Output the [x, y] coordinate of the center of the cell containing the given text.  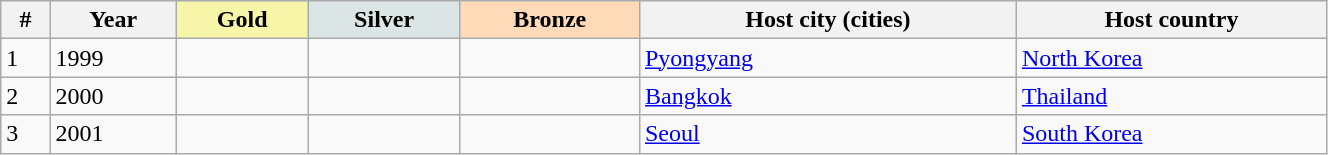
# [26, 20]
2001 [113, 134]
Silver [384, 20]
2 [26, 96]
North Korea [1171, 58]
South Korea [1171, 134]
Year [113, 20]
2000 [113, 96]
Bangkok [828, 96]
3 [26, 134]
Host city (cities) [828, 20]
Seoul [828, 134]
Pyongyang [828, 58]
Thailand [1171, 96]
1999 [113, 58]
Bronze [550, 20]
Gold [242, 20]
Host country [1171, 20]
1 [26, 58]
